Detect which cell encompasses the target text, then output its [X, Y] center coordinate. 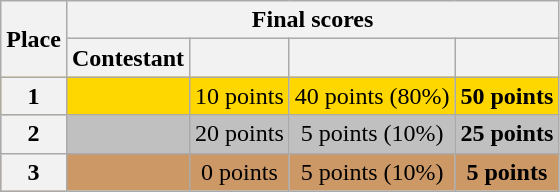
0 points [240, 172]
10 points [240, 96]
Place [34, 39]
Final scores [312, 20]
Contestant [128, 58]
2 [34, 134]
40 points (80%) [372, 96]
25 points [507, 134]
5 points [507, 172]
50 points [507, 96]
3 [34, 172]
20 points [240, 134]
1 [34, 96]
